Detect which cell encompasses the target text, then output its (X, Y) center coordinate. 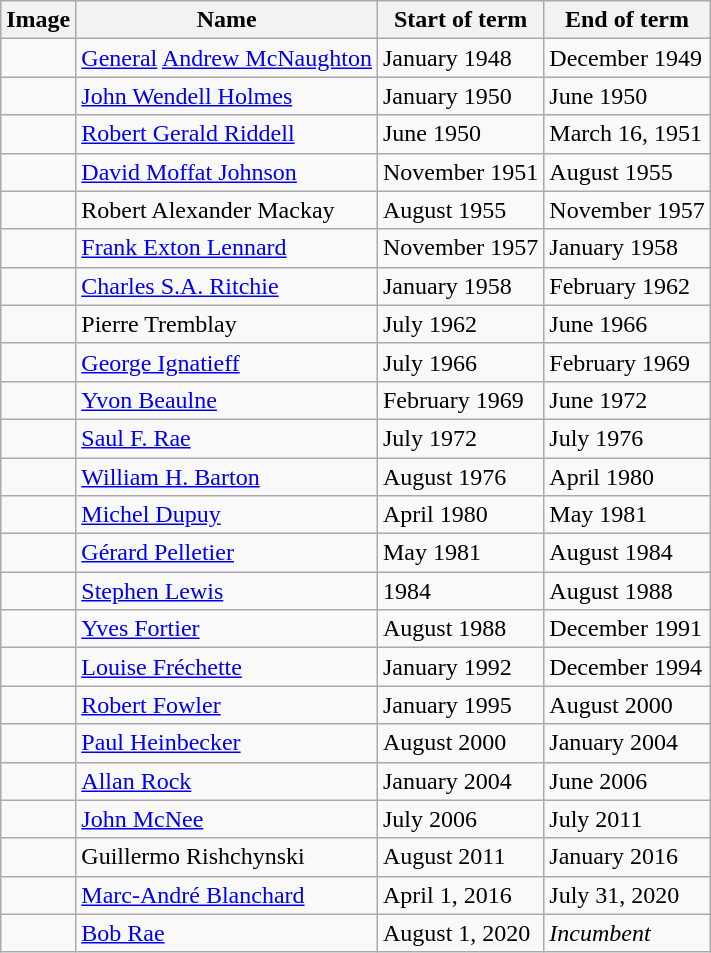
January 1992 (460, 667)
1984 (460, 591)
July 2006 (460, 819)
John Wendell Holmes (227, 96)
Robert Gerald Riddell (227, 134)
August 1, 2020 (460, 933)
March 16, 1951 (627, 134)
Robert Fowler (227, 705)
December 1994 (627, 667)
Saul F. Rae (227, 438)
Louise Fréchette (227, 667)
June 2006 (627, 781)
Pierre Tremblay (227, 324)
January 1995 (460, 705)
Start of term (460, 20)
January 1950 (460, 96)
Charles S.A. Ritchie (227, 286)
Gérard Pelletier (227, 553)
Stephen Lewis (227, 591)
Yves Fortier (227, 629)
Marc-André Blanchard (227, 895)
Frank Exton Lennard (227, 248)
February 1962 (627, 286)
General Andrew McNaughton (227, 58)
End of term (627, 20)
July 1962 (460, 324)
June 1972 (627, 400)
August 1984 (627, 553)
Name (227, 20)
George Ignatieff (227, 362)
July 1972 (460, 438)
Paul Heinbecker (227, 743)
Image (38, 20)
August 2011 (460, 857)
December 1991 (627, 629)
William H. Barton (227, 477)
July 1966 (460, 362)
July 2011 (627, 819)
Michel Dupuy (227, 515)
Guillermo Rishchynski (227, 857)
July 1976 (627, 438)
July 31, 2020 (627, 895)
June 1966 (627, 324)
January 1948 (460, 58)
David Moffat Johnson (227, 172)
John McNee (227, 819)
November 1951 (460, 172)
Bob Rae (227, 933)
April 1, 2016 (460, 895)
August 1976 (460, 477)
Yvon Beaulne (227, 400)
Allan Rock (227, 781)
Incumbent (627, 933)
December 1949 (627, 58)
Robert Alexander Mackay (227, 210)
January 2016 (627, 857)
